From the cell containing the given text, extract its center point as (x, y) coordinate. 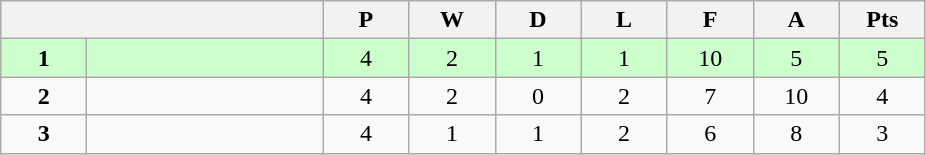
0 (538, 96)
W (452, 20)
A (796, 20)
Pts (882, 20)
F (710, 20)
P (366, 20)
6 (710, 134)
D (538, 20)
L (624, 20)
8 (796, 134)
7 (710, 96)
